From the cell containing the given text, extract its center point as (X, Y) coordinate. 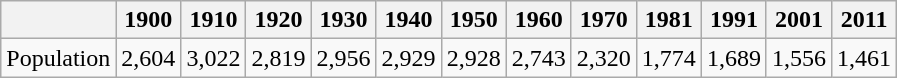
1950 (474, 20)
3,022 (214, 58)
2,928 (474, 58)
2001 (798, 20)
2,604 (148, 58)
1920 (278, 20)
2,929 (408, 58)
2,743 (538, 58)
1,461 (864, 58)
1991 (734, 20)
1,556 (798, 58)
1,774 (668, 58)
2011 (864, 20)
1910 (214, 20)
1940 (408, 20)
1970 (604, 20)
1981 (668, 20)
1930 (344, 20)
2,819 (278, 58)
2,956 (344, 58)
1,689 (734, 58)
2,320 (604, 58)
1900 (148, 20)
1960 (538, 20)
Population (58, 58)
